Find where the given text appears and provide that cell's center as [X, Y] coordinate. 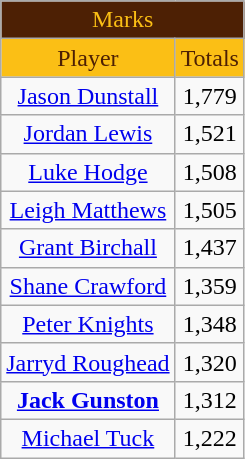
Jason Dunstall [88, 96]
1,359 [210, 286]
Jordan Lewis [88, 134]
Marks [123, 20]
1,222 [210, 438]
Totals [210, 58]
Leigh Matthews [88, 210]
Grant Birchall [88, 248]
1,521 [210, 134]
Luke Hodge [88, 172]
1,508 [210, 172]
1,312 [210, 400]
1,437 [210, 248]
1,779 [210, 96]
1,505 [210, 210]
1,348 [210, 324]
Player [88, 58]
Jarryd Roughead [88, 362]
Peter Knights [88, 324]
Jack Gunston [88, 400]
1,320 [210, 362]
Shane Crawford [88, 286]
Michael Tuck [88, 438]
